Determine the (X, Y) coordinate at the center of the cell enclosing the given text.  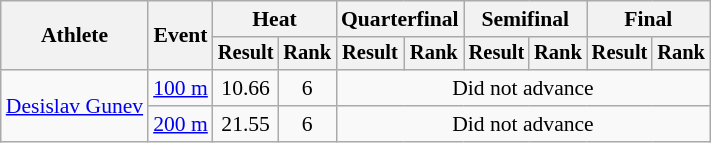
100 m (180, 88)
10.66 (246, 88)
Final (648, 19)
Heat (274, 19)
Quarterfinal (400, 19)
Athlete (74, 36)
Event (180, 36)
Semifinal (526, 19)
21.55 (246, 124)
200 m (180, 124)
Desislav Gunev (74, 106)
